Identify which cell holds the provided text, then report its [x, y] central coordinate. 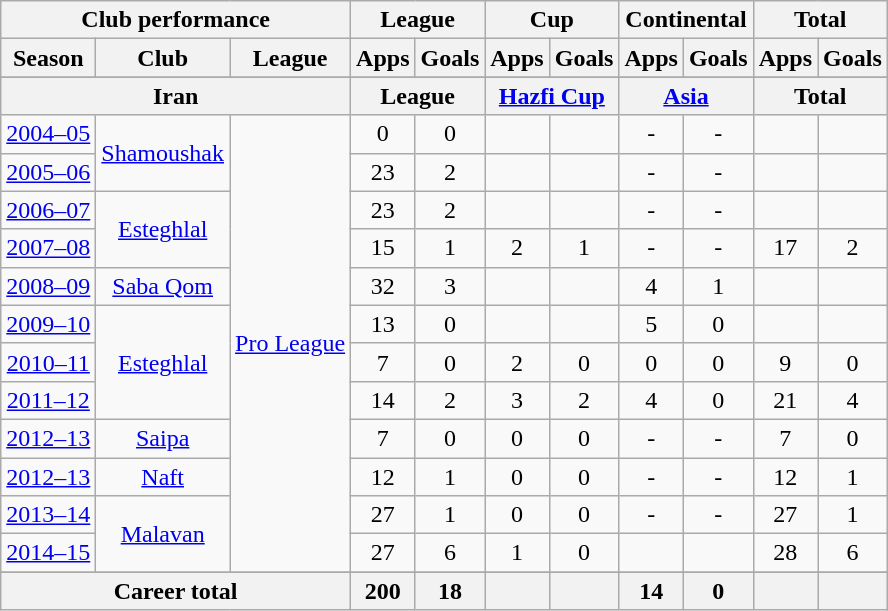
Naft [163, 477]
32 [383, 286]
Shamoushak [163, 153]
Season [48, 58]
Career total [176, 591]
18 [450, 591]
2006–07 [48, 210]
17 [785, 248]
28 [785, 553]
Iran [176, 96]
2007–08 [48, 248]
Club performance [176, 20]
Club [163, 58]
15 [383, 248]
2013–14 [48, 515]
2005–06 [48, 172]
2009–10 [48, 324]
21 [785, 400]
2004–05 [48, 134]
2014–15 [48, 553]
5 [651, 324]
2008–09 [48, 286]
Malavan [163, 534]
2010–11 [48, 362]
Asia [686, 96]
Saipa [163, 438]
Pro League [290, 344]
Continental [686, 20]
2011–12 [48, 400]
Saba Qom [163, 286]
200 [383, 591]
9 [785, 362]
Cup [552, 20]
13 [383, 324]
Hazfi Cup [552, 96]
